For the text-containing cell, return its midpoint in [x, y] coordinate format. 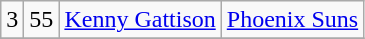
Phoenix Suns [292, 20]
Kenny Gattison [140, 20]
3 [12, 20]
55 [42, 20]
